Extract the [X, Y] coordinate from the center of the cell holding the provided text.  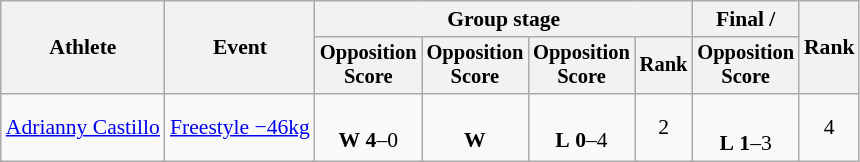
L 1–3 [746, 128]
Event [240, 48]
Freestyle −46kg [240, 128]
W 4–0 [368, 128]
4 [830, 128]
Group stage [504, 19]
L 0–4 [582, 128]
Adrianny Castillo [83, 128]
W [476, 128]
2 [664, 128]
Final / [746, 19]
Athlete [83, 48]
